Return (X, Y) of the center of cell containing provided text 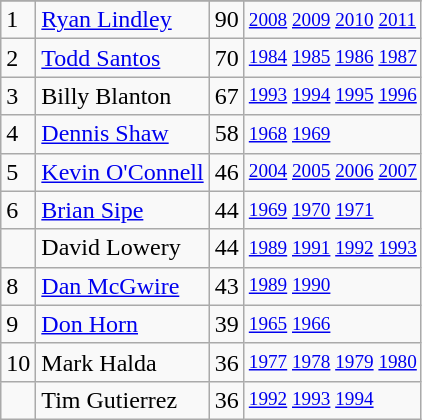
Dan McGwire (122, 286)
1989 1991 1992 1993 (332, 248)
43 (226, 286)
67 (226, 96)
8 (18, 286)
Dennis Shaw (122, 134)
David Lowery (122, 248)
2004 2005 2006 2007 (332, 172)
1989 1990 (332, 286)
1968 1969 (332, 134)
Kevin O'Connell (122, 172)
2008 2009 2010 2011 (332, 20)
90 (226, 20)
3 (18, 96)
70 (226, 58)
Brian Sipe (122, 210)
1992 1993 1994 (332, 400)
58 (226, 134)
Billy Blanton (122, 96)
Todd Santos (122, 58)
Ryan Lindley (122, 20)
1993 1994 1995 1996 (332, 96)
1977 1978 1979 1980 (332, 362)
2 (18, 58)
1 (18, 20)
5 (18, 172)
Mark Halda (122, 362)
9 (18, 324)
6 (18, 210)
1984 1985 1986 1987 (332, 58)
Don Horn (122, 324)
46 (226, 172)
Tim Gutierrez (122, 400)
4 (18, 134)
39 (226, 324)
1969 1970 1971 (332, 210)
10 (18, 362)
1965 1966 (332, 324)
